Pinpoint the cell where the given text exists, returning its [X, Y] midpoint coordinate. 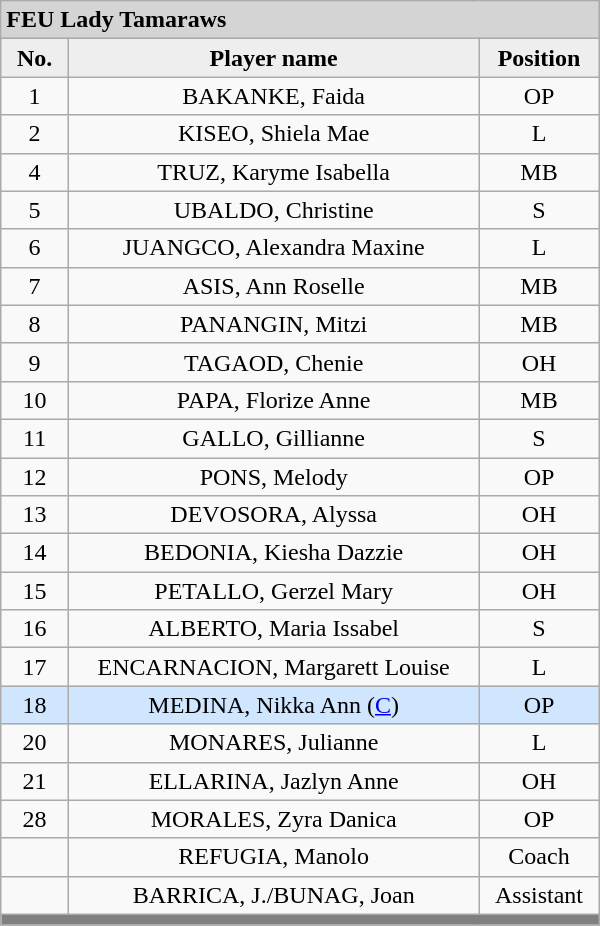
PETALLO, Gerzel Mary [274, 591]
11 [35, 438]
BAKANKE, Faida [274, 96]
ALBERTO, Maria Issabel [274, 629]
Position [539, 58]
MORALES, Zyra Danica [274, 819]
5 [35, 210]
7 [35, 286]
No. [35, 58]
21 [35, 781]
4 [35, 172]
PANANGIN, Mitzi [274, 324]
17 [35, 667]
MEDINA, Nikka Ann (C) [274, 705]
1 [35, 96]
10 [35, 400]
2 [35, 134]
Coach [539, 857]
TRUZ, Karyme Isabella [274, 172]
20 [35, 743]
TAGAOD, Chenie [274, 362]
BEDONIA, Kiesha Dazzie [274, 553]
GALLO, Gillianne [274, 438]
15 [35, 591]
BARRICA, J./BUNAG, Joan [274, 895]
PAPA, Florize Anne [274, 400]
REFUGIA, Manolo [274, 857]
14 [35, 553]
ENCARNACION, Margarett Louise [274, 667]
FEU Lady Tamaraws [300, 20]
13 [35, 515]
9 [35, 362]
ASIS, Ann Roselle [274, 286]
16 [35, 629]
DEVOSORA, Alyssa [274, 515]
JUANGCO, Alexandra Maxine [274, 248]
Player name [274, 58]
28 [35, 819]
Assistant [539, 895]
18 [35, 705]
KISEO, Shiela Mae [274, 134]
PONS, Melody [274, 477]
ELLARINA, Jazlyn Anne [274, 781]
8 [35, 324]
12 [35, 477]
UBALDO, Christine [274, 210]
6 [35, 248]
MONARES, Julianne [274, 743]
